Detect which cell encompasses the target text, then output its (X, Y) center coordinate. 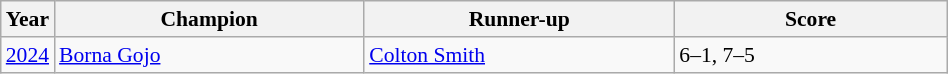
Runner-up (519, 19)
6–1, 7–5 (810, 55)
Champion (209, 19)
Colton Smith (519, 55)
Score (810, 19)
2024 (28, 55)
Year (28, 19)
Borna Gojo (209, 55)
